Return (X, Y) of the center of cell containing provided text 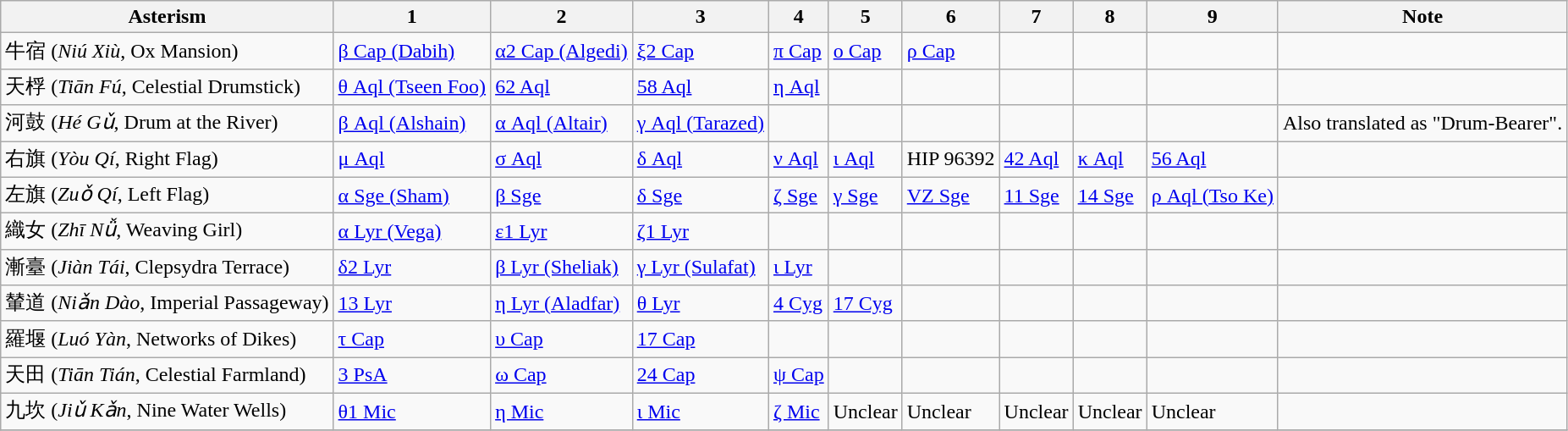
17 Cap (701, 339)
γ Aql (Tarazed) (701, 124)
α Lyr (Vega) (412, 232)
ζ1 Lyr (701, 232)
ι Lyr (799, 268)
4 (799, 17)
天田 (Tiān Tián, Celestial Farmland) (168, 376)
羅堰 (Luó Yàn, Networks of Dikes) (168, 339)
左旗 (Zuǒ Qí, Left Flag) (168, 195)
11 Sge (1036, 195)
ψ Cap (799, 376)
輦道 (Niǎn Dào, Imperial Passageway) (168, 303)
56 Aql (1212, 159)
σ Aql (562, 159)
17 Cyg (865, 303)
1 (412, 17)
γ Sge (865, 195)
β Sge (562, 195)
ι Mic (701, 412)
δ2 Lyr (412, 268)
κ Aql (1110, 159)
δ Aql (701, 159)
ξ2 Cap (701, 51)
天桴 (Tiān Fú, Celestial Drumstick) (168, 86)
HIP 96392 (951, 159)
14 Sge (1110, 195)
牛宿 (Niú Xiù, Ox Mansion) (168, 51)
5 (865, 17)
α2 Cap (Algedi) (562, 51)
ρ Cap (951, 51)
η Lyr (Aladfar) (562, 303)
β Lyr (Sheliak) (562, 268)
η Mic (562, 412)
β Cap (Dabih) (412, 51)
ο Cap (865, 51)
42 Aql (1036, 159)
62 Aql (562, 86)
7 (1036, 17)
α Sge (Sham) (412, 195)
2 (562, 17)
ζ Mic (799, 412)
υ Cap (562, 339)
VZ Sge (951, 195)
右旗 (Yòu Qí, Right Flag) (168, 159)
9 (1212, 17)
24 Cap (701, 376)
3 (701, 17)
θ Lyr (701, 303)
Also translated as "Drum-Bearer". (1422, 124)
η Aql (799, 86)
織女 (Zhī Nǚ, Weaving Girl) (168, 232)
6 (951, 17)
ι Aql (865, 159)
漸臺 (Jiàn Tái, Clepsydra Terrace) (168, 268)
π Cap (799, 51)
β Aql (Alshain) (412, 124)
θ1 Mic (412, 412)
ν Aql (799, 159)
九坎 (Jiǔ Kǎn, Nine Water Wells) (168, 412)
ζ Sge (799, 195)
58 Aql (701, 86)
河鼓 (Hé Gǔ, Drum at the River) (168, 124)
τ Cap (412, 339)
4 Cyg (799, 303)
ρ Aql (Tso Ke) (1212, 195)
ε1 Lyr (562, 232)
δ Sge (701, 195)
θ Aql (Tseen Foo) (412, 86)
3 PsA (412, 376)
13 Lyr (412, 303)
ω Cap (562, 376)
8 (1110, 17)
Asterism (168, 17)
Note (1422, 17)
γ Lyr (Sulafat) (701, 268)
α Aql (Altair) (562, 124)
μ Aql (412, 159)
